Output the (x, y) coordinate of the center of the cell containing the given text.  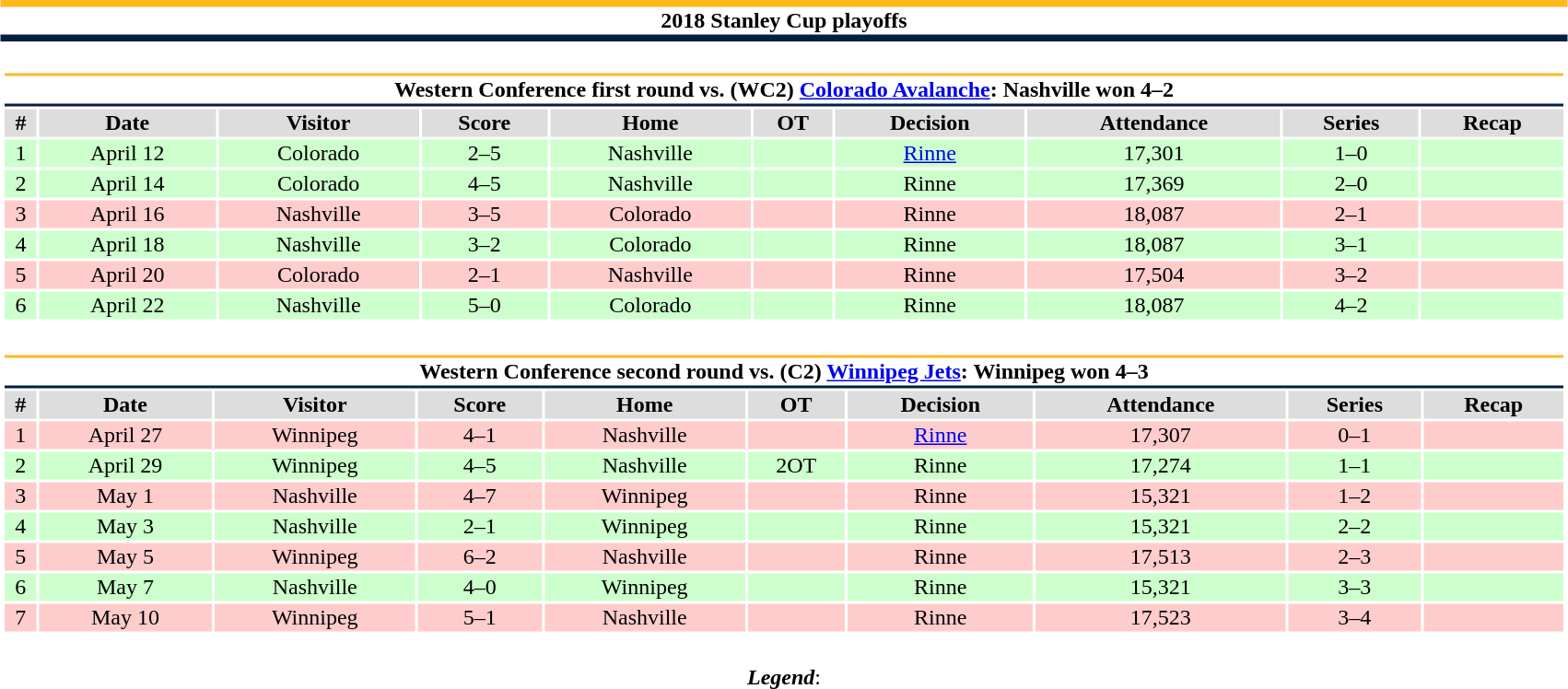
1–2 (1354, 496)
2–0 (1351, 183)
4–2 (1351, 305)
4–1 (479, 436)
17,274 (1161, 465)
3–4 (1354, 618)
Western Conference second round vs. (C2) Winnipeg Jets: Winnipeg won 4–3 (783, 372)
May 10 (125, 618)
3–1 (1351, 244)
1–0 (1351, 154)
May 1 (125, 496)
April 18 (127, 244)
April 16 (127, 215)
3–3 (1354, 587)
April 20 (127, 275)
Western Conference first round vs. (WC2) Colorado Avalanche: Nashville won 4–2 (783, 90)
4–0 (479, 587)
May 7 (125, 587)
April 12 (127, 154)
2018 Stanley Cup playoffs (784, 20)
2–3 (1354, 557)
May 5 (125, 557)
May 3 (125, 526)
3–5 (485, 215)
2OT (796, 465)
0–1 (1354, 436)
17,301 (1153, 154)
April 14 (127, 183)
2–5 (485, 154)
April 29 (125, 465)
April 22 (127, 305)
5–1 (479, 618)
17,523 (1161, 618)
4–7 (479, 496)
7 (20, 618)
April 27 (125, 436)
5–0 (485, 305)
17,504 (1153, 275)
17,307 (1161, 436)
17,513 (1161, 557)
1–1 (1354, 465)
2–2 (1354, 526)
17,369 (1153, 183)
6–2 (479, 557)
